From the cell containing the given text, extract its center point as [X, Y] coordinate. 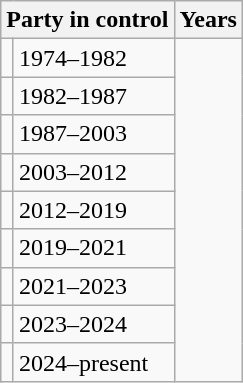
2012–2019 [94, 210]
Years [208, 20]
1974–1982 [94, 58]
2023–2024 [94, 324]
2021–2023 [94, 286]
2024–present [94, 362]
1987–2003 [94, 134]
2003–2012 [94, 172]
Party in control [88, 20]
1982–1987 [94, 96]
2019–2021 [94, 248]
